Search for the cell housing the specified text and yield its [X, Y] center coordinate. 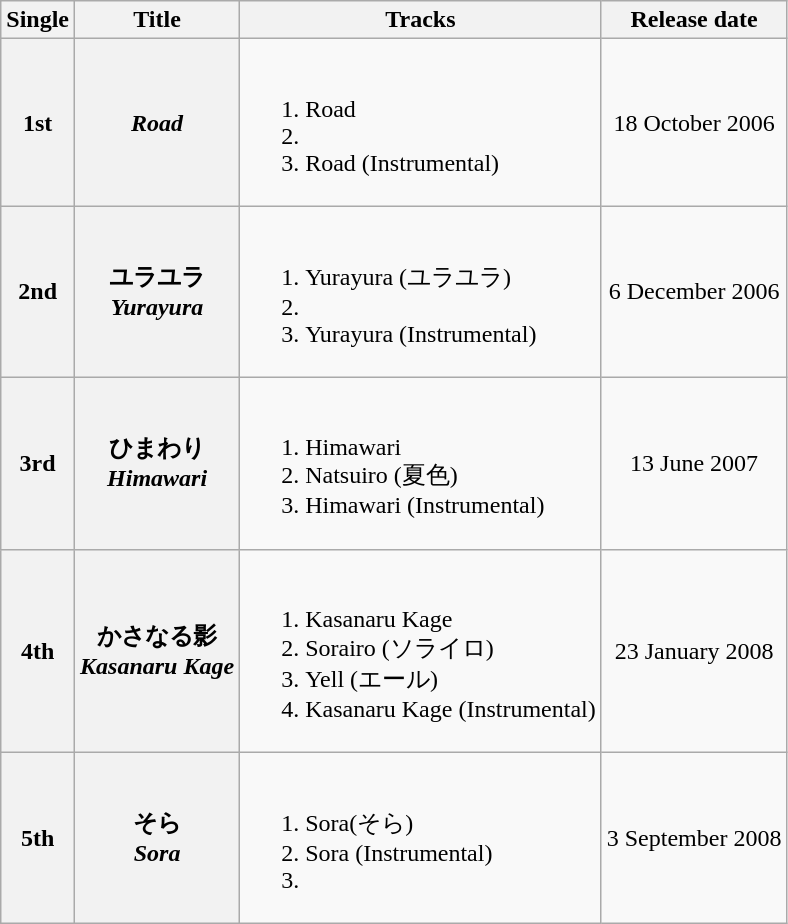
ひまわり Himawari [158, 463]
Release date [694, 20]
4th [38, 650]
13 June 2007 [694, 463]
6 December 2006 [694, 292]
Single [38, 20]
Kasanaru KageSorairo (ソライロ)Yell (エール)Kasanaru Kage (Instrumental) [421, 650]
5th [38, 838]
3 September 2008 [694, 838]
18 October 2006 [694, 122]
ユラユラ Yurayura [158, 292]
23 January 2008 [694, 650]
3rd [38, 463]
Road [158, 122]
Yurayura (ユラユラ)Yurayura (Instrumental) [421, 292]
RoadRoad (Instrumental) [421, 122]
HimawariNatsuiro (夏色)Himawari (Instrumental) [421, 463]
Tracks [421, 20]
Sora(そら)Sora (Instrumental) [421, 838]
2nd [38, 292]
かさなる影 Kasanaru Kage [158, 650]
Title [158, 20]
1st [38, 122]
そら Sora [158, 838]
